Pinpoint the cell where the given text exists, returning its (x, y) midpoint coordinate. 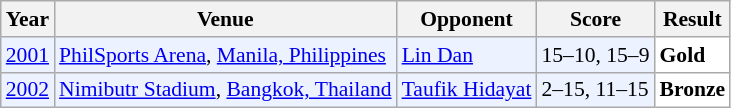
Year (28, 19)
Bronze (693, 90)
2002 (28, 90)
Result (693, 19)
Gold (693, 55)
Nimibutr Stadium, Bangkok, Thailand (226, 90)
Score (595, 19)
2001 (28, 55)
2–15, 11–15 (595, 90)
15–10, 15–9 (595, 55)
PhilSports Arena, Manila, Philippines (226, 55)
Taufik Hidayat (467, 90)
Venue (226, 19)
Opponent (467, 19)
Lin Dan (467, 55)
